Provide the (X, Y) coordinate of the cell's center where the given text is located.  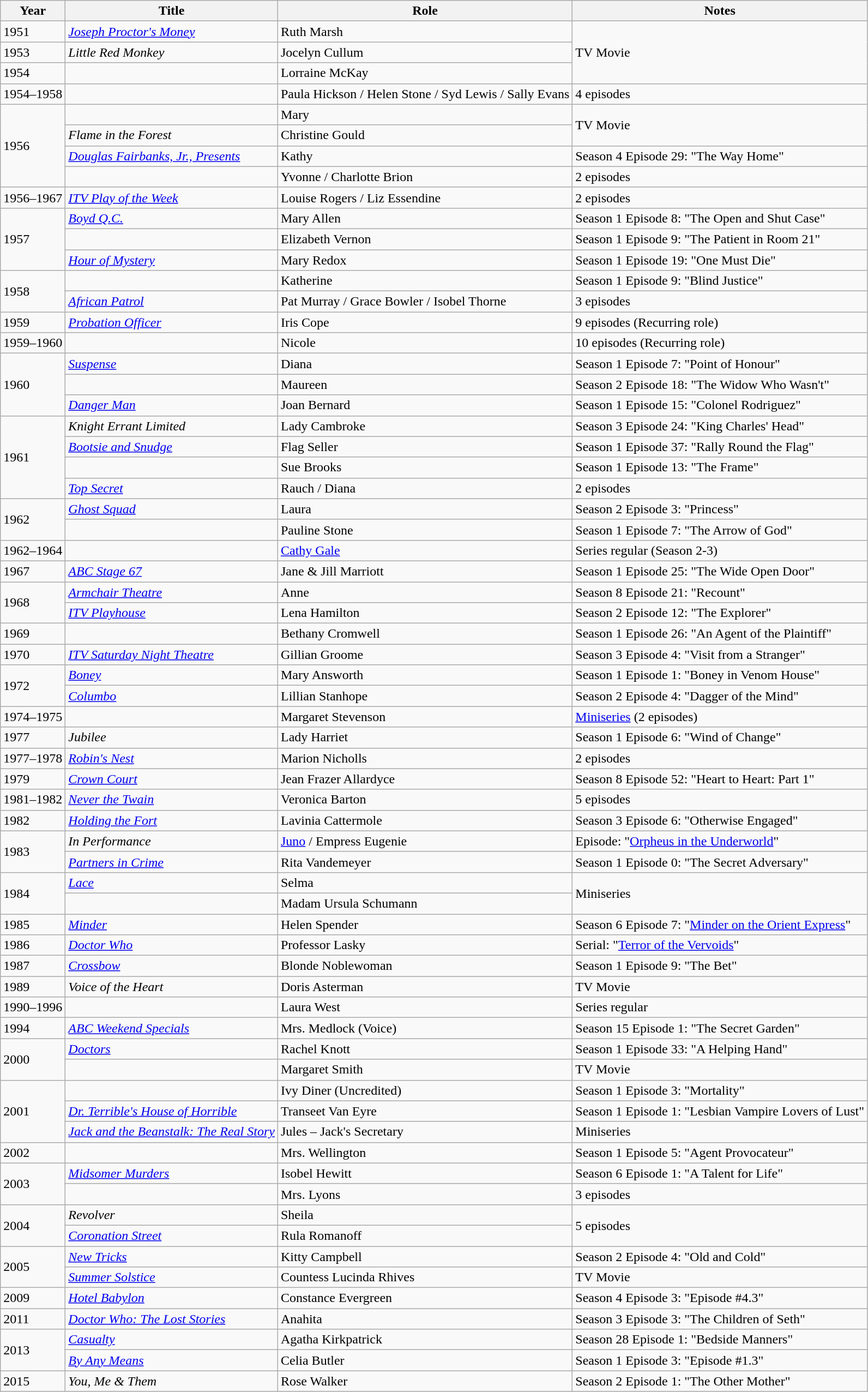
Summer Solstice (172, 1277)
Season 2 Episode 1: "The Other Mother" (720, 1381)
Partners in Crime (172, 862)
Bethany Cromwell (425, 634)
Season 1 Episode 6: "Wind of Change" (720, 737)
Coronation Street (172, 1235)
Season 3 Episode 3: "The Children of Seth" (720, 1319)
Margaret Smith (425, 1070)
Rachel Knott (425, 1049)
1989 (33, 987)
2004 (33, 1225)
1968 (33, 602)
Jack and the Beanstalk: The Real Story (172, 1132)
Top Secret (172, 488)
1954 (33, 73)
1994 (33, 1028)
Madam Ursula Schumann (425, 903)
Douglas Fairbanks, Jr., Presents (172, 156)
2011 (33, 1319)
1972 (33, 686)
Lady Harriet (425, 737)
1953 (33, 52)
Laura West (425, 1007)
Jules – Jack's Secretary (425, 1132)
Iris Cope (425, 322)
Yvonne / Charlotte Brion (425, 177)
1954–1958 (33, 94)
Rose Walker (425, 1381)
Season 1 Episode 7: "The Arrow of God" (720, 530)
Lillian Stanhope (425, 696)
Midsomer Murders (172, 1173)
Lace (172, 883)
Ivy Diner (Uncredited) (425, 1090)
Season 1 Episode 8: "The Open and Shut Case" (720, 218)
Season 1 Episode 9: "The Bet" (720, 966)
Season 1 Episode 3: "Episode #1.3" (720, 1360)
2003 (33, 1184)
Crown Court (172, 779)
1982 (33, 820)
Never the Twain (172, 800)
Little Red Monkey (172, 52)
Mary Redox (425, 260)
Series regular (Season 2-3) (720, 550)
Season 28 Episode 1: "Bedside Manners" (720, 1340)
Hotel Babylon (172, 1298)
ABC Weekend Specials (172, 1028)
Notes (720, 11)
Transeet Van Eyre (425, 1111)
Miniseries (2 episodes) (720, 717)
Crossbow (172, 966)
4 episodes (720, 94)
2013 (33, 1350)
Joan Bernard (425, 405)
Ruth Marsh (425, 32)
2000 (33, 1059)
Mrs. Lyons (425, 1194)
Lavinia Cattermole (425, 820)
Holding the Fort (172, 820)
1959 (33, 322)
2009 (33, 1298)
2002 (33, 1153)
Columbo (172, 696)
Bootsie and Snudge (172, 447)
Laura (425, 509)
Christine Gould (425, 135)
1987 (33, 966)
Season 1 Episode 13: "The Frame" (720, 467)
1981–1982 (33, 800)
Serial: "Terror of the Vervoids" (720, 945)
1962–1964 (33, 550)
Ghost Squad (172, 509)
Doctors (172, 1049)
Doctor Who (172, 945)
Season 2 Episode 4: "Old and Cold" (720, 1256)
Season 4 Episode 3: "Episode #4.3" (720, 1298)
1977–1978 (33, 758)
In Performance (172, 841)
1961 (33, 457)
Joseph Proctor's Money (172, 32)
Probation Officer (172, 322)
Season 1 Episode 33: "A Helping Hand" (720, 1049)
Flag Seller (425, 447)
Suspense (172, 364)
Season 15 Episode 1: "The Secret Garden" (720, 1028)
Lorraine McKay (425, 73)
Countess Lucinda Rhives (425, 1277)
Danger Man (172, 405)
10 episodes (Recurring role) (720, 343)
Boney (172, 675)
Gillian Groome (425, 655)
Mrs. Medlock (Voice) (425, 1028)
Rita Vandemeyer (425, 862)
Voice of the Heart (172, 987)
2001 (33, 1111)
Diana (425, 364)
Season 1 Episode 15: "Colonel Rodriguez" (720, 405)
1970 (33, 655)
Louise Rogers / Liz Essendine (425, 197)
Blonde Noblewoman (425, 966)
Season 1 Episode 9: "Blind Justice" (720, 281)
ITV Saturday Night Theatre (172, 655)
ABC Stage 67 (172, 571)
Cathy Gale (425, 550)
Boyd Q.C. (172, 218)
Pauline Stone (425, 530)
Season 3 Episode 4: "Visit from a Stranger" (720, 655)
Jean Frazer Allardyce (425, 779)
1979 (33, 779)
1958 (33, 291)
Selma (425, 883)
Veronica Barton (425, 800)
1967 (33, 571)
1956 (33, 146)
Jocelyn Cullum (425, 52)
1986 (33, 945)
Season 8 Episode 21: "Recount" (720, 592)
Agatha Kirkpatrick (425, 1340)
Robin's Nest (172, 758)
Season 1 Episode 0: "The Secret Adversary" (720, 862)
1956–1967 (33, 197)
Season 3 Episode 24: "King Charles' Head" (720, 426)
Lady Cambroke (425, 426)
Paula Hickson / Helen Stone / Syd Lewis / Sally Evans (425, 94)
ITV Play of the Week (172, 197)
Season 1 Episode 5: "Agent Provocateur" (720, 1153)
1985 (33, 925)
1951 (33, 32)
Mary Allen (425, 218)
Isobel Hewitt (425, 1173)
Season 1 Episode 25: "The Wide Open Door" (720, 571)
Revolver (172, 1215)
2015 (33, 1381)
Year (33, 11)
1962 (33, 519)
Rauch / Diana (425, 488)
Minder (172, 925)
Season 1 Episode 1: "Lesbian Vampire Lovers of Lust" (720, 1111)
1974–1975 (33, 717)
9 episodes (Recurring role) (720, 322)
Knight Errant Limited (172, 426)
You, Me & Them (172, 1381)
Marion Nicholls (425, 758)
Maureen (425, 385)
2005 (33, 1267)
Episode: "Orpheus in the Underworld" (720, 841)
ITV Playhouse (172, 613)
Elizabeth Vernon (425, 239)
Flame in the Forest (172, 135)
By Any Means (172, 1360)
Dr. Terrible's House of Horrible (172, 1111)
Season 2 Episode 4: "Dagger of the Mind" (720, 696)
Armchair Theatre (172, 592)
Season 8 Episode 52: "Heart to Heart: Part 1" (720, 779)
Season 2 Episode 3: "Princess" (720, 509)
1984 (33, 893)
Jane & Jill Marriott (425, 571)
Season 2 Episode 18: "The Widow Who Wasn't" (720, 385)
Sheila (425, 1215)
1959–1960 (33, 343)
Title (172, 11)
Season 1 Episode 7: "Point of Honour" (720, 364)
Margaret Stevenson (425, 717)
Season 2 Episode 12: "The Explorer" (720, 613)
Lena Hamilton (425, 613)
Casualty (172, 1340)
Season 1 Episode 26: "An Agent of the Plaintiff" (720, 634)
Kitty Campbell (425, 1256)
Constance Evergreen (425, 1298)
Role (425, 11)
1983 (33, 851)
Mary Answorth (425, 675)
Doctor Who: The Lost Stories (172, 1319)
1969 (33, 634)
Anahita (425, 1319)
Season 4 Episode 29: "The Way Home" (720, 156)
New Tricks (172, 1256)
Season 1 Episode 1: "Boney in Venom House" (720, 675)
Sue Brooks (425, 467)
1957 (33, 239)
Celia Butler (425, 1360)
Season 6 Episode 7: "Minder on the Orient Express" (720, 925)
African Patrol (172, 302)
1990–1996 (33, 1007)
Nicole (425, 343)
Mrs. Wellington (425, 1153)
Juno / Empress Eugenie (425, 841)
Season 6 Episode 1: "A Talent for Life" (720, 1173)
Katherine (425, 281)
Pat Murray / Grace Bowler / Isobel Thorne (425, 302)
Jubilee (172, 737)
Professor Lasky (425, 945)
1960 (33, 385)
Season 1 Episode 37: "Rally Round the Flag" (720, 447)
Season 3 Episode 6: "Otherwise Engaged" (720, 820)
Season 1 Episode 9: "The Patient in Room 21" (720, 239)
Kathy (425, 156)
Series regular (720, 1007)
Season 1 Episode 19: "One Must Die" (720, 260)
Helen Spender (425, 925)
Mary (425, 115)
Season 1 Episode 3: "Mortality" (720, 1090)
Doris Asterman (425, 987)
Rula Romanoff (425, 1235)
1977 (33, 737)
Hour of Mystery (172, 260)
Anne (425, 592)
